From the cell containing the given text, extract its center point as [x, y] coordinate. 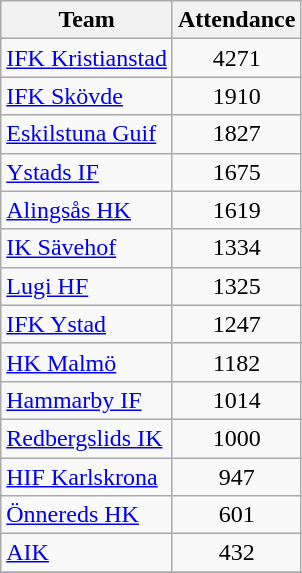
Team [87, 20]
Ystads IF [87, 172]
601 [236, 515]
432 [236, 553]
1910 [236, 96]
HIF Karlskrona [87, 477]
IFK Kristianstad [87, 58]
1182 [236, 362]
1619 [236, 210]
Hammarby IF [87, 400]
1325 [236, 286]
1000 [236, 438]
Attendance [236, 20]
1827 [236, 134]
1014 [236, 400]
1675 [236, 172]
Lugi HF [87, 286]
Alingsås HK [87, 210]
HK Malmö [87, 362]
1334 [236, 248]
IFK Skövde [87, 96]
947 [236, 477]
4271 [236, 58]
1247 [236, 324]
AIK [87, 553]
IFK Ystad [87, 324]
Önnereds HK [87, 515]
IK Sävehof [87, 248]
Redbergslids IK [87, 438]
Eskilstuna Guif [87, 134]
